Provide the (X, Y) coordinate of the cell's center where the given text is located.  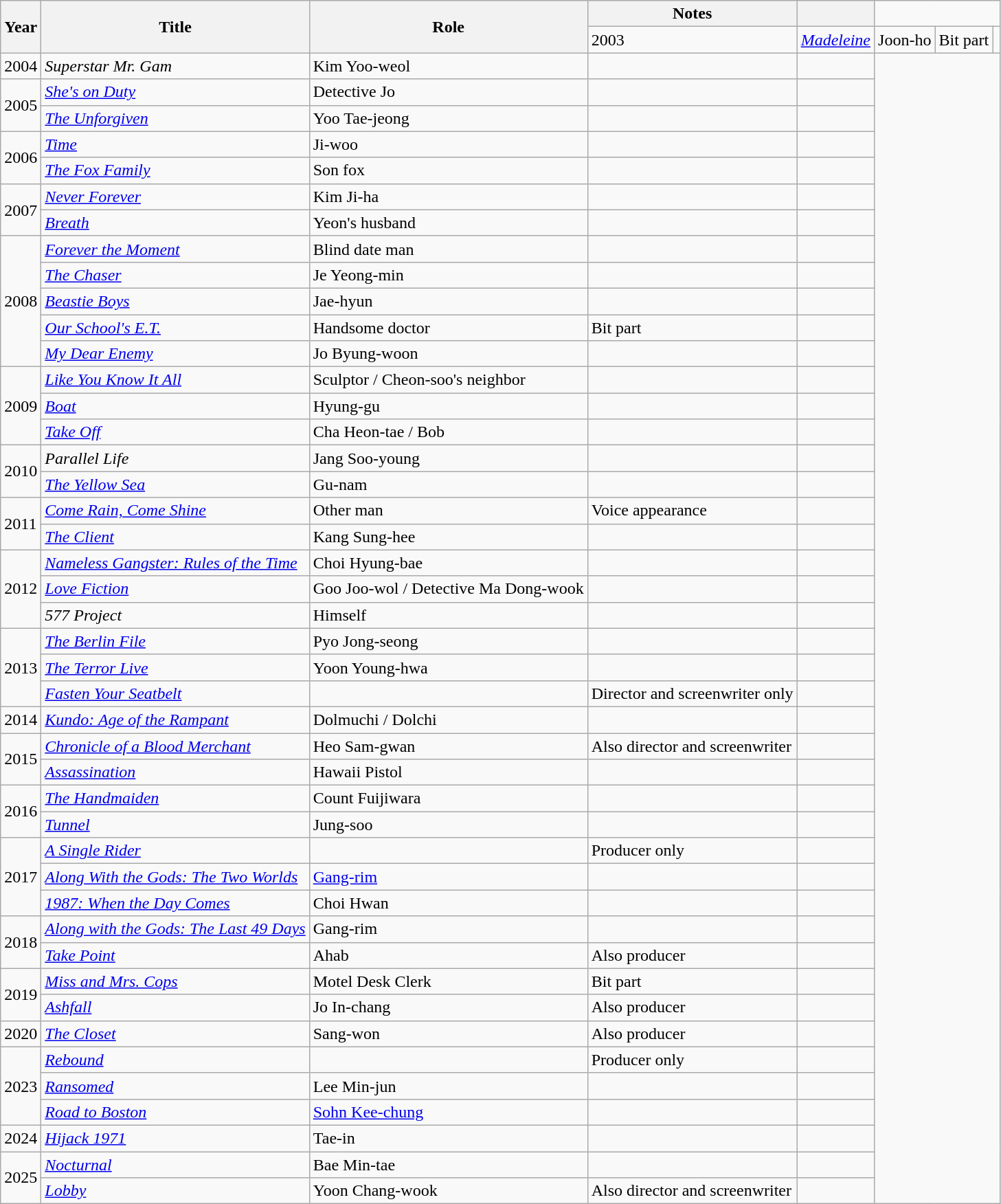
2019 (21, 994)
2003 (693, 40)
Ashfall (175, 1007)
Heo Sam-gwan (448, 746)
Nocturnal (175, 1165)
Hyung-gu (448, 406)
Pyo Jong-seong (448, 641)
Nameless Gangster: Rules of the Time (175, 563)
Blind date man (448, 249)
2023 (21, 1086)
She's on Duty (175, 92)
The Handmaiden (175, 799)
Sculptor / Cheon-soo's neighbor (448, 380)
Miss and Mrs. Cops (175, 981)
Dolmuchi / Dolchi (448, 720)
Tunnel (175, 825)
Never Forever (175, 197)
2006 (21, 157)
Choi Hwan (448, 903)
2014 (21, 720)
Title (175, 27)
Cha Heon-tae / Bob (448, 432)
Bae Min-tae (448, 1165)
Other man (448, 511)
Choi Hyung-bae (448, 563)
Rebound (175, 1060)
My Dear Enemy (175, 354)
Son fox (448, 170)
Gu-nam (448, 484)
2025 (21, 1178)
2017 (21, 877)
Jung-soo (448, 825)
Joon-ho (905, 40)
Tae-in (448, 1138)
2020 (21, 1034)
2009 (21, 406)
Goo Joo-wol / Detective Ma Dong-wook (448, 589)
Count Fuijiwara (448, 799)
Along with the Gods: The Last 49 Days (175, 929)
Motel Desk Clerk (448, 981)
Kundo: Age of the Rampant (175, 720)
Our School's E.T. (175, 328)
Director and screenwriter only (693, 693)
Kim Ji-ha (448, 197)
Jo Byung-woon (448, 354)
Notes (693, 14)
Like You Know It All (175, 380)
Boat (175, 406)
The Client (175, 537)
Beastie Boys (175, 301)
Jae-hyun (448, 301)
Year (21, 27)
Parallel Life (175, 458)
The Unforgiven (175, 118)
Kang Sung-hee (448, 537)
Role (448, 27)
Sohn Kee-chung (448, 1112)
The Chaser (175, 275)
Sang-won (448, 1034)
Hijack 1971 (175, 1138)
2018 (21, 942)
Love Fiction (175, 589)
Hawaii Pistol (448, 772)
The Terror Live (175, 667)
Chronicle of a Blood Merchant (175, 746)
Yoo Tae-jeong (448, 118)
A Single Rider (175, 851)
Road to Boston (175, 1112)
Ji-woo (448, 144)
577 Project (175, 615)
Assassination (175, 772)
Breath (175, 223)
The Yellow Sea (175, 484)
2016 (21, 812)
Fasten Your Seatbelt (175, 693)
Madeleine (835, 40)
2008 (21, 301)
2013 (21, 667)
2007 (21, 210)
Superstar Mr. Gam (175, 66)
Along With the Gods: The Two Worlds (175, 877)
Lobby (175, 1191)
Detective Jo (448, 92)
Forever the Moment (175, 249)
Himself (448, 615)
1987: When the Day Comes (175, 903)
Ransomed (175, 1086)
Handsome doctor (448, 328)
2004 (21, 66)
2010 (21, 471)
Kim Yoo-weol (448, 66)
2024 (21, 1138)
2015 (21, 759)
2012 (21, 589)
Jang Soo-young (448, 458)
Je Yeong-min (448, 275)
The Berlin File (175, 641)
2011 (21, 524)
Time (175, 144)
2005 (21, 105)
Yeon's husband (448, 223)
Come Rain, Come Shine (175, 511)
Take Off (175, 432)
Take Point (175, 955)
Jo In-chang (448, 1007)
The Fox Family (175, 170)
Ahab (448, 955)
Yoon Young-hwa (448, 667)
Yoon Chang-wook (448, 1191)
The Closet (175, 1034)
Voice appearance (693, 511)
Lee Min-jun (448, 1086)
